Detect which cell encompasses the target text, then output its [x, y] center coordinate. 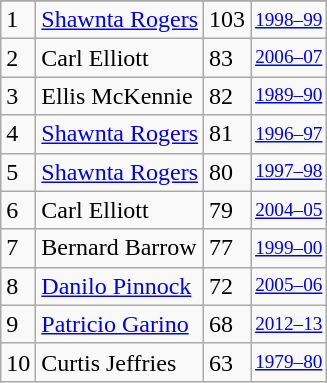
103 [228, 20]
83 [228, 58]
7 [18, 248]
82 [228, 96]
3 [18, 96]
2004–05 [289, 210]
81 [228, 134]
10 [18, 362]
1998–99 [289, 20]
1 [18, 20]
9 [18, 324]
72 [228, 286]
1996–97 [289, 134]
68 [228, 324]
8 [18, 286]
1979–80 [289, 362]
4 [18, 134]
5 [18, 172]
6 [18, 210]
1997–98 [289, 172]
2012–13 [289, 324]
2005–06 [289, 286]
2006–07 [289, 58]
2 [18, 58]
80 [228, 172]
1989–90 [289, 96]
Curtis Jeffries [120, 362]
Danilo Pinnock [120, 286]
Patricio Garino [120, 324]
79 [228, 210]
1999–00 [289, 248]
Bernard Barrow [120, 248]
77 [228, 248]
Ellis McKennie [120, 96]
63 [228, 362]
